Identify which cell holds the provided text, then report its [X, Y] central coordinate. 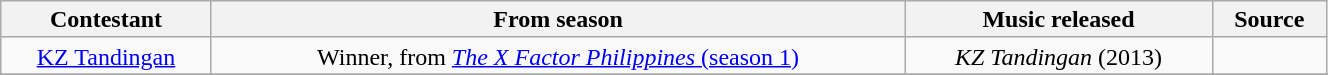
KZ Tandingan [106, 56]
KZ Tandingan (2013) [1058, 56]
Music released [1058, 20]
Winner, from The X Factor Philippines (season 1) [558, 56]
Source [1269, 20]
From season [558, 20]
Contestant [106, 20]
